Search for the cell housing the specified text and yield its [x, y] center coordinate. 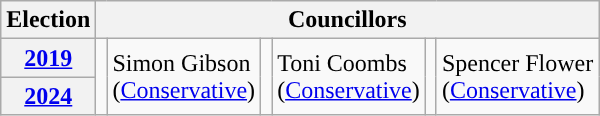
Election [48, 20]
Toni Coombs(Conservative) [349, 77]
Councillors [348, 20]
2024 [48, 96]
2019 [48, 58]
Simon Gibson(Conservative) [184, 77]
Spencer Flower(Conservative) [517, 77]
